From the cell containing the given text, extract its center point as (X, Y) coordinate. 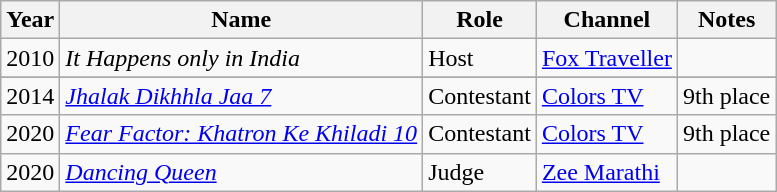
Notes (726, 20)
Zee Marathi (606, 172)
It Happens only in India (242, 58)
Fear Factor: Khatron Ke Khiladi 10 (242, 134)
Host (480, 58)
Judge (480, 172)
2010 (30, 58)
Role (480, 20)
Dancing Queen (242, 172)
Fox Traveller (606, 58)
Name (242, 20)
2014 (30, 96)
Year (30, 20)
Jhalak Dikhhla Jaa 7 (242, 96)
Channel (606, 20)
